Identify which cell holds the provided text, then report its (X, Y) central coordinate. 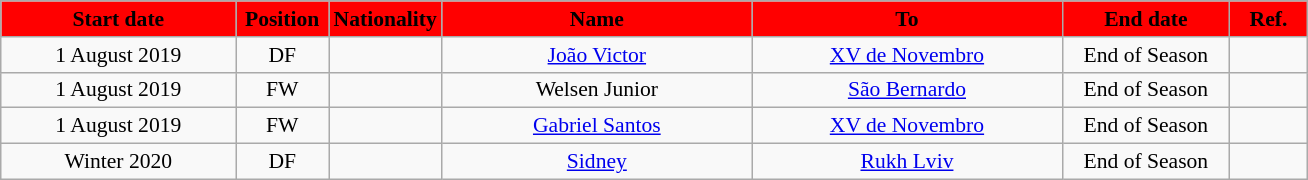
End date (1146, 19)
Ref. (1269, 19)
Position (282, 19)
São Bernardo (907, 90)
Sidney (597, 162)
Gabriel Santos (597, 126)
Nationality (384, 19)
To (907, 19)
Rukh Lviv (907, 162)
Start date (118, 19)
Winter 2020 (118, 162)
João Victor (597, 55)
Welsen Junior (597, 90)
Name (597, 19)
